Return (X, Y) of the center of cell containing provided text 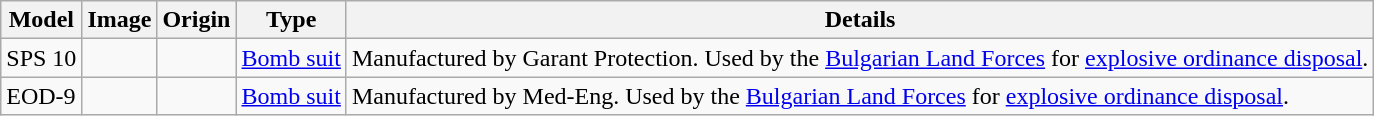
Image (120, 20)
EOD-9 (42, 96)
SPS 10 (42, 58)
Details (860, 20)
Manufactured by Med-Eng. Used by the Bulgarian Land Forces for explosive ordinance disposal. (860, 96)
Type (291, 20)
Origin (196, 20)
Model (42, 20)
Manufactured by Garant Protection. Used by the Bulgarian Land Forces for explosive ordinance disposal. (860, 58)
